Identify which cell holds the provided text, then report its [X, Y] central coordinate. 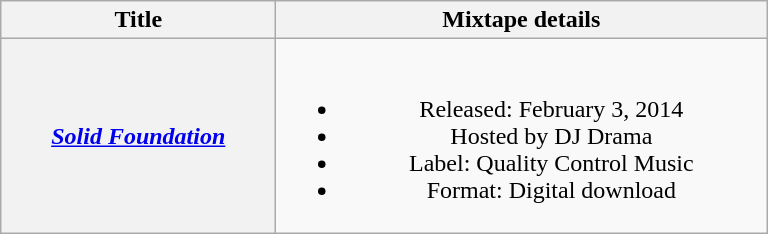
Released: February 3, 2014Hosted by DJ DramaLabel: Quality Control MusicFormat: Digital download [522, 136]
Mixtape details [522, 20]
Title [138, 20]
Solid Foundation [138, 136]
